From the cell containing the given text, extract its center point as [X, Y] coordinate. 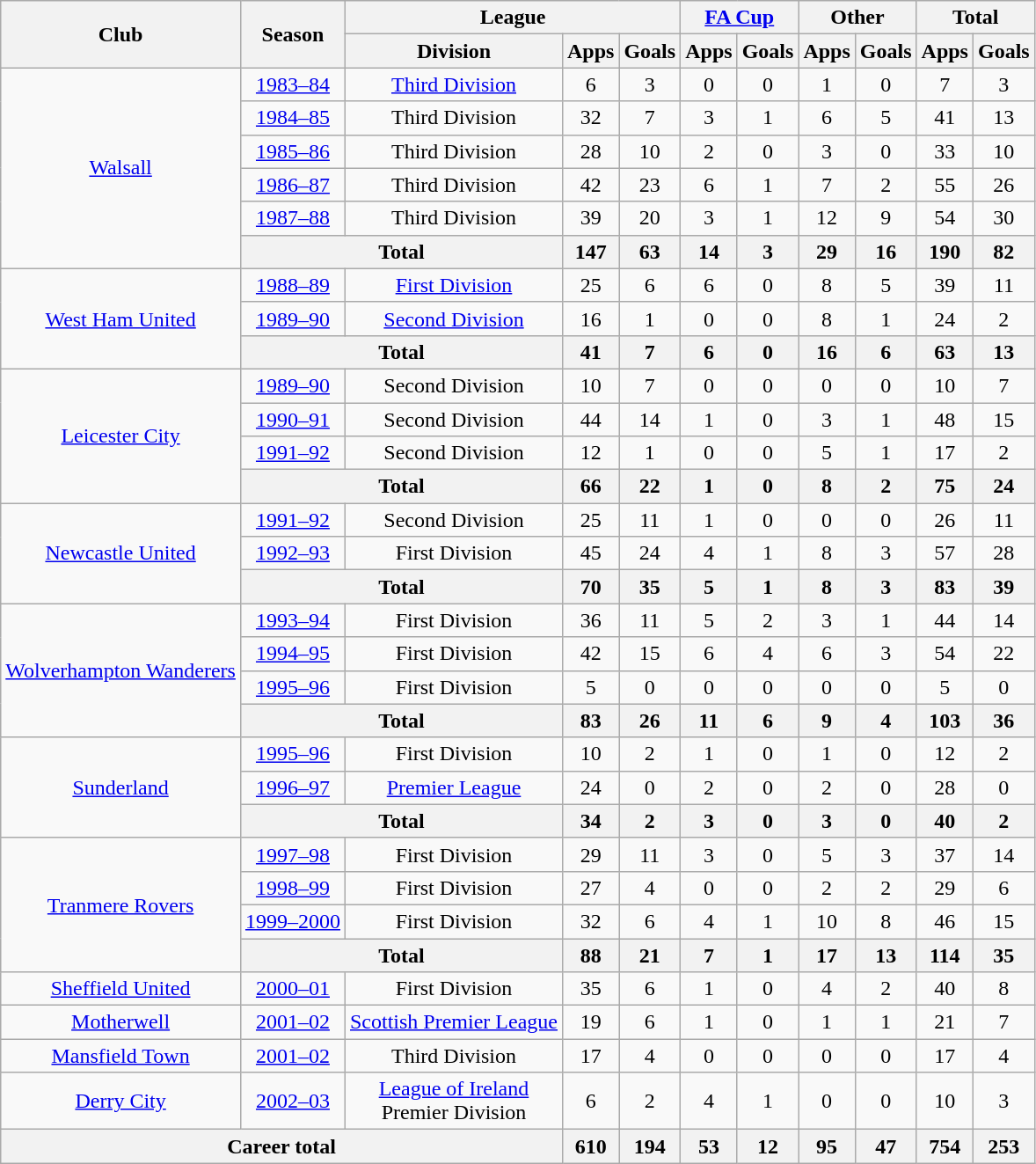
Newcastle United [121, 553]
190 [945, 252]
253 [1003, 1146]
95 [827, 1146]
20 [650, 218]
Season [292, 34]
46 [945, 921]
Walsall [121, 168]
88 [590, 955]
2002–03 [292, 1102]
37 [945, 854]
114 [945, 955]
1996–97 [292, 787]
Mansfield Town [121, 1056]
45 [590, 553]
754 [945, 1146]
70 [590, 587]
66 [590, 487]
55 [945, 185]
Leicester City [121, 436]
Sunderland [121, 787]
1986–87 [292, 185]
Sheffield United [121, 989]
1997–98 [292, 854]
103 [945, 721]
82 [1003, 252]
Club [121, 34]
30 [1003, 218]
1999–2000 [292, 921]
Other [857, 18]
1983–84 [292, 84]
Career total [281, 1146]
Premier League [454, 787]
1985–86 [292, 151]
2000–01 [292, 989]
23 [650, 185]
19 [590, 1022]
FA Cup [740, 18]
47 [886, 1146]
1984–85 [292, 118]
27 [590, 888]
610 [590, 1146]
1993–94 [292, 620]
West Ham United [121, 318]
Tranmere Rovers [121, 904]
75 [945, 487]
Motherwell [121, 1022]
Wolverhampton Wanderers [121, 670]
147 [590, 252]
57 [945, 553]
1994–95 [292, 654]
League of IrelandPremier Division [454, 1102]
33 [945, 151]
Division [454, 51]
194 [650, 1146]
1990–91 [292, 420]
1988–89 [292, 285]
53 [709, 1146]
1998–99 [292, 888]
1987–88 [292, 218]
1992–93 [292, 553]
Scottish Premier League [454, 1022]
48 [945, 420]
League [512, 18]
34 [590, 821]
Derry City [121, 1102]
